From the cell containing the given text, extract its center point as (X, Y) coordinate. 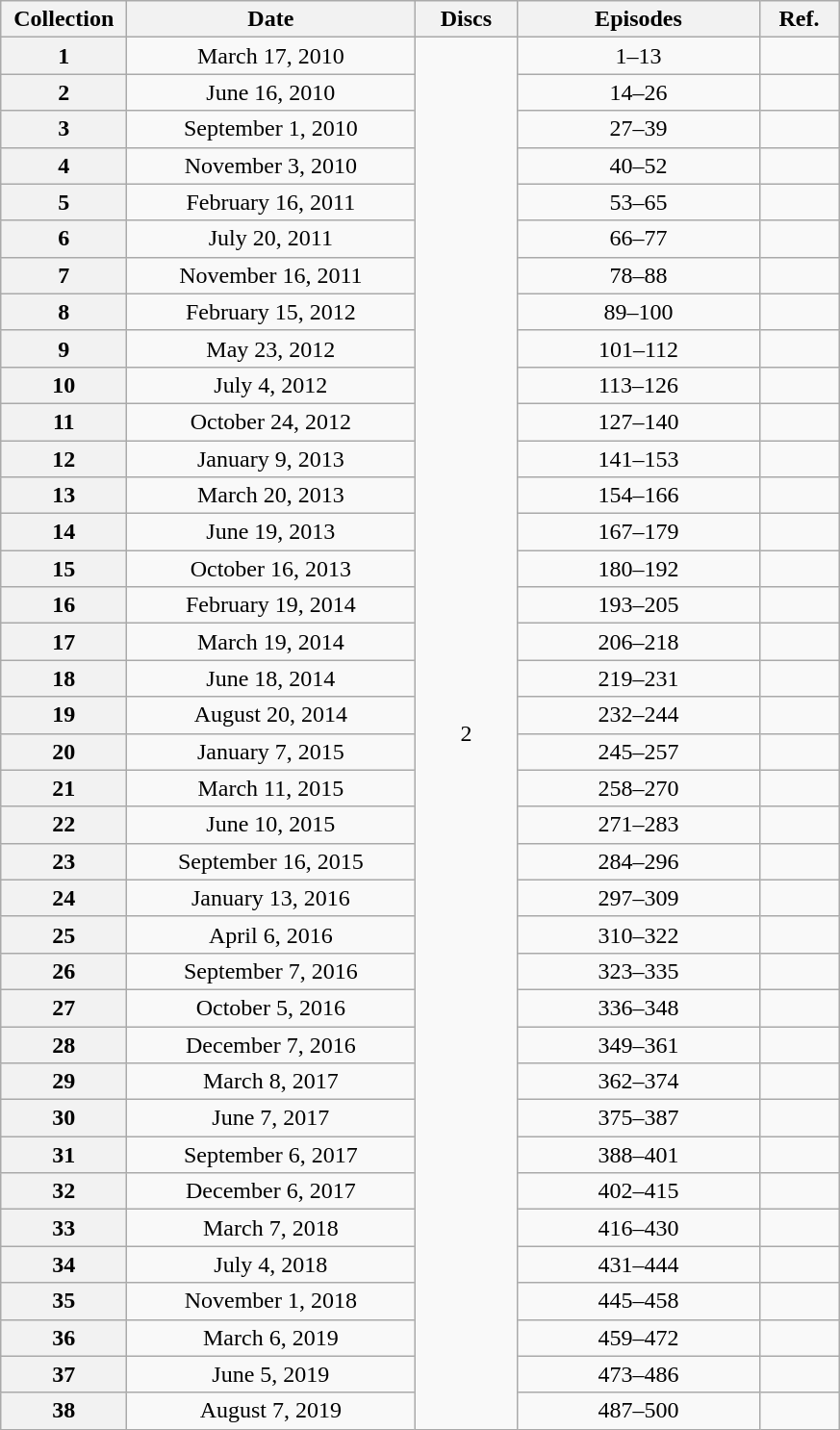
15 (64, 569)
January 9, 2013 (271, 459)
December 6, 2017 (271, 1191)
487–500 (639, 1411)
7 (64, 275)
1 (64, 56)
3 (64, 129)
March 7, 2018 (271, 1228)
Date (271, 19)
February 19, 2014 (271, 605)
June 5, 2019 (271, 1374)
8 (64, 312)
1–13 (639, 56)
July 4, 2018 (271, 1264)
27–39 (639, 129)
206–218 (639, 642)
January 7, 2015 (271, 752)
March 6, 2019 (271, 1338)
336–348 (639, 1008)
September 7, 2016 (271, 971)
35 (64, 1301)
37 (64, 1374)
6 (64, 239)
14 (64, 532)
4 (64, 166)
June 18, 2014 (271, 678)
9 (64, 348)
September 16, 2015 (271, 861)
January 13, 2016 (271, 898)
September 1, 2010 (271, 129)
89–100 (639, 312)
11 (64, 421)
154–166 (639, 496)
November 16, 2011 (271, 275)
March 8, 2017 (271, 1082)
August 20, 2014 (271, 715)
271–283 (639, 825)
October 16, 2013 (271, 569)
July 4, 2012 (271, 385)
113–126 (639, 385)
459–472 (639, 1338)
16 (64, 605)
245–257 (639, 752)
33 (64, 1228)
March 17, 2010 (271, 56)
388–401 (639, 1155)
October 24, 2012 (271, 421)
416–430 (639, 1228)
473–486 (639, 1374)
180–192 (639, 569)
14–26 (639, 92)
June 16, 2010 (271, 92)
101–112 (639, 348)
258–270 (639, 788)
323–335 (639, 971)
219–231 (639, 678)
September 6, 2017 (271, 1155)
July 20, 2011 (271, 239)
297–309 (639, 898)
53–65 (639, 202)
40–52 (639, 166)
193–205 (639, 605)
21 (64, 788)
10 (64, 385)
June 10, 2015 (271, 825)
29 (64, 1082)
13 (64, 496)
375–387 (639, 1118)
445–458 (639, 1301)
October 5, 2016 (271, 1008)
June 7, 2017 (271, 1118)
February 16, 2011 (271, 202)
167–179 (639, 532)
24 (64, 898)
March 11, 2015 (271, 788)
Ref. (799, 19)
June 19, 2013 (271, 532)
17 (64, 642)
November 1, 2018 (271, 1301)
April 6, 2016 (271, 934)
431–444 (639, 1264)
25 (64, 934)
18 (64, 678)
27 (64, 1008)
402–415 (639, 1191)
Collection (64, 19)
349–361 (639, 1044)
362–374 (639, 1082)
August 7, 2019 (271, 1411)
23 (64, 861)
141–153 (639, 459)
26 (64, 971)
66–77 (639, 239)
32 (64, 1191)
31 (64, 1155)
February 15, 2012 (271, 312)
May 23, 2012 (271, 348)
310–322 (639, 934)
78–88 (639, 275)
30 (64, 1118)
34 (64, 1264)
127–140 (639, 421)
Discs (466, 19)
38 (64, 1411)
20 (64, 752)
12 (64, 459)
19 (64, 715)
November 3, 2010 (271, 166)
28 (64, 1044)
5 (64, 202)
December 7, 2016 (271, 1044)
36 (64, 1338)
March 19, 2014 (271, 642)
284–296 (639, 861)
March 20, 2013 (271, 496)
Episodes (639, 19)
232–244 (639, 715)
22 (64, 825)
